Capture the cell that displays the provided text and extract its (x, y) central coordinate. 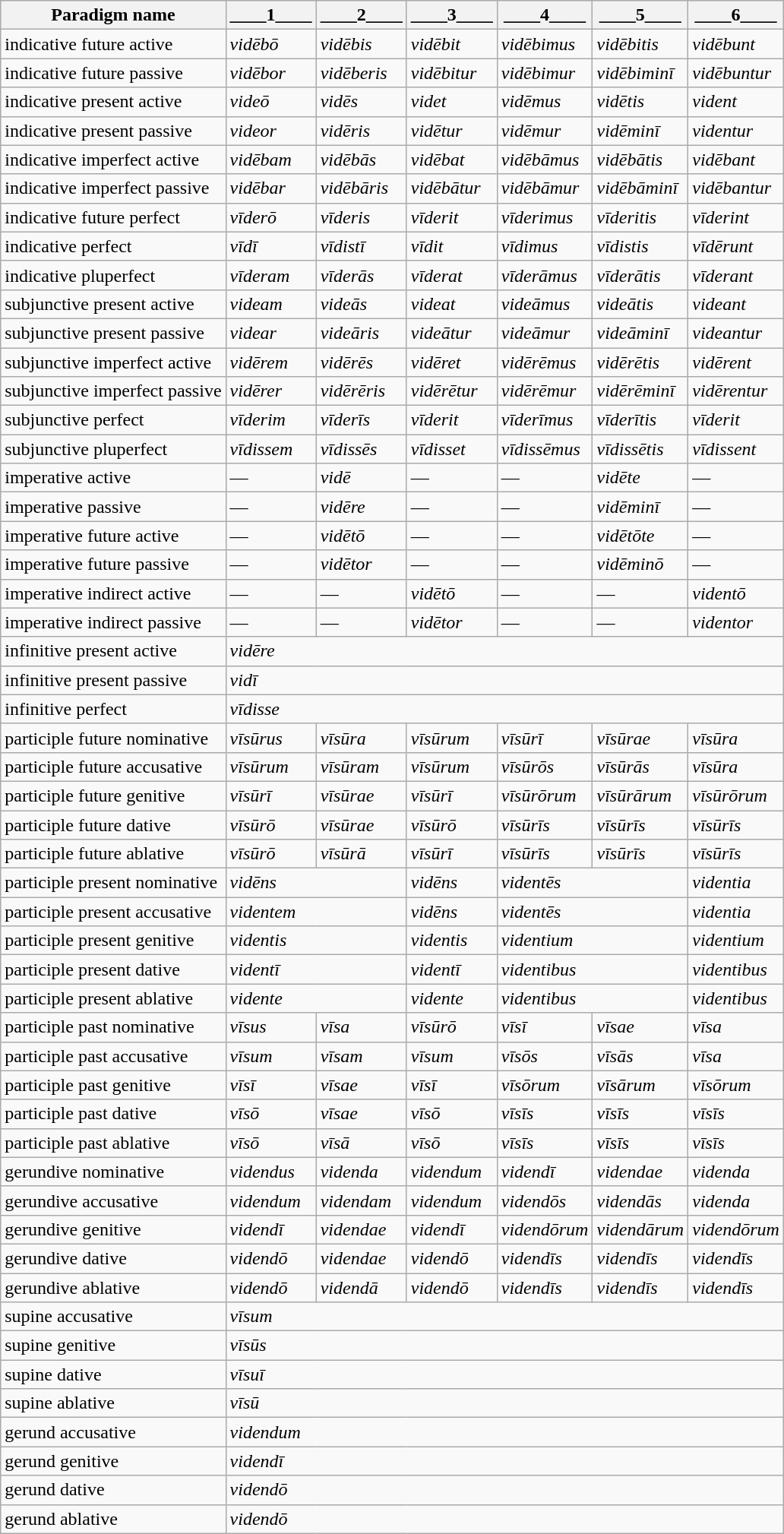
gerundive ablative (113, 1288)
vidērētis (640, 362)
vīderitis (640, 217)
vident (736, 102)
indicative perfect (113, 246)
vidēbātis (640, 160)
participle future dative (113, 824)
Paradigm name (113, 15)
videndus (270, 1172)
videāmus (545, 304)
vīderimus (545, 217)
participle present accusative (113, 912)
vidē (362, 478)
imperative indirect passive (113, 622)
vidērentur (736, 391)
vīdisset (451, 449)
vidēbimur (545, 73)
vīderīs (362, 420)
vidērem (270, 362)
videndā (362, 1288)
vidētis (640, 102)
vīderis (362, 217)
participle future nominative (113, 738)
videātis (640, 304)
vīdī (270, 246)
vīsūs (504, 1346)
vidērēminī (640, 391)
participle future genitive (113, 795)
imperative indirect active (113, 593)
vidēbimus (545, 44)
videat (451, 304)
vīdistī (362, 246)
supine ablative (113, 1403)
videntem (316, 912)
vīdissēmus (545, 449)
____4____ (545, 15)
subjunctive perfect (113, 420)
imperative future active (113, 536)
gerund dative (113, 1490)
____3____ (451, 15)
vidēbar (270, 188)
vidēbor (270, 73)
vīderat (451, 275)
videor (270, 131)
vidēberis (362, 73)
indicative future passive (113, 73)
participle present genitive (113, 941)
vidēs (362, 102)
vidēbuntur (736, 73)
____2____ (362, 15)
____5____ (640, 15)
vidērent (736, 362)
vidēbāmur (545, 188)
subjunctive present active (113, 304)
indicative present active (113, 102)
videam (270, 304)
vidēmus (545, 102)
vidēbō (270, 44)
gerundive dative (113, 1258)
vīdimus (545, 246)
vīderam (270, 275)
vīderint (736, 217)
gerund ablative (113, 1519)
imperative active (113, 478)
vidēris (362, 131)
vīderītis (640, 420)
videō (270, 102)
indicative future active (113, 44)
vīsam (362, 1056)
participle present ablative (113, 998)
vidēbās (362, 160)
vīsūrōs (545, 767)
vīsārum (640, 1085)
videāminī (640, 333)
vidērētur (451, 391)
vidēbāminī (640, 188)
vidēte (640, 478)
vidēbātur (451, 188)
vīdissēs (362, 449)
vidērēris (362, 391)
vīderant (736, 275)
videās (362, 304)
indicative imperfect passive (113, 188)
vīsūrārum (640, 795)
vidēbant (736, 160)
vīdit (451, 246)
vīderātis (640, 275)
vidēmur (545, 131)
vīderō (270, 217)
____6____ (736, 15)
vīsūram (362, 767)
participle present nominative (113, 883)
videndās (640, 1200)
participle past genitive (113, 1085)
vidēbis (362, 44)
vidī (504, 680)
vīderāmus (545, 275)
vīsūrā (362, 854)
gerundive accusative (113, 1200)
vidēbat (451, 160)
vidēbāris (362, 188)
vidēbantur (736, 188)
videntō (736, 593)
gerundive genitive (113, 1229)
videar (270, 333)
vīsūrās (640, 767)
imperative future passive (113, 565)
videndam (362, 1200)
indicative imperfect active (113, 160)
indicative future perfect (113, 217)
vīsus (270, 1027)
subjunctive imperfect passive (113, 391)
vīsū (504, 1403)
vidēret (451, 362)
supine dative (113, 1374)
vidērer (270, 391)
vīsūrus (270, 738)
infinitive present active (113, 651)
indicative pluperfect (113, 275)
vīderim (270, 420)
gerund accusative (113, 1432)
videantur (736, 333)
vīsuī (504, 1374)
vidēbam (270, 160)
vidērēmur (545, 391)
participle future accusative (113, 767)
vidērēs (362, 362)
vīdissētis (640, 449)
infinitive present passive (113, 680)
videāris (362, 333)
videātur (451, 333)
vidēbitur (451, 73)
vīdissem (270, 449)
vidēbit (451, 44)
participle past dative (113, 1114)
participle past ablative (113, 1143)
vidēbitis (640, 44)
vīderās (362, 275)
vīdistis (640, 246)
gerundive nominative (113, 1172)
videntor (736, 622)
vīdissent (736, 449)
vidēbāmus (545, 160)
indicative present passive (113, 131)
videt (451, 102)
vidētōte (640, 536)
gerund genitive (113, 1461)
vīsās (640, 1056)
vīdisse (504, 709)
____1____ (270, 15)
subjunctive pluperfect (113, 449)
subjunctive imperfect active (113, 362)
vīderīmus (545, 420)
vidētur (451, 131)
videndārum (640, 1229)
vīsā (362, 1143)
participle present dative (113, 969)
supine accusative (113, 1317)
vidēbunt (736, 44)
participle past nominative (113, 1027)
infinitive perfect (113, 709)
vīsōs (545, 1056)
imperative passive (113, 507)
videāmur (545, 333)
vīdērunt (736, 246)
videntur (736, 131)
videant (736, 304)
vidēminō (640, 565)
participle past accusative (113, 1056)
participle future ablative (113, 854)
vidērēmus (545, 362)
subjunctive present passive (113, 333)
supine genitive (113, 1346)
vidēbiminī (640, 73)
videndōs (545, 1200)
